From the cell containing the given text, extract its center point as [X, Y] coordinate. 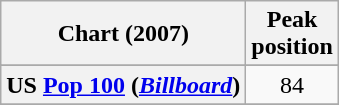
US Pop 100 (Billboard) [124, 85]
Peakposition [292, 34]
Chart (2007) [124, 34]
84 [292, 85]
